Identify which cell holds the provided text, then report its [X, Y] central coordinate. 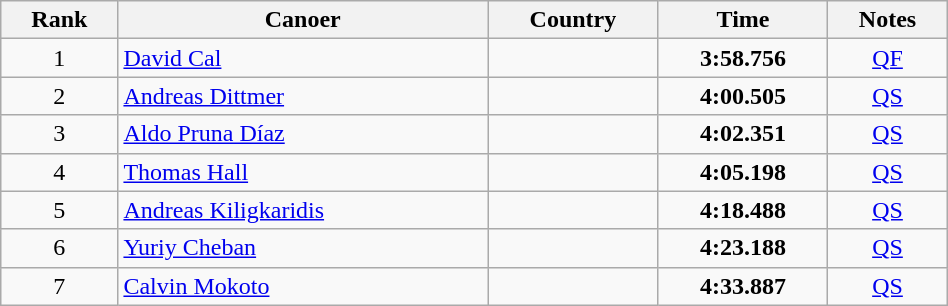
4:33.887 [742, 286]
2 [60, 96]
4:02.351 [742, 134]
Rank [60, 20]
Notes [888, 20]
3:58.756 [742, 58]
QF [888, 58]
Time [742, 20]
1 [60, 58]
Thomas Hall [303, 172]
David Cal [303, 58]
6 [60, 248]
3 [60, 134]
Aldo Pruna Díaz [303, 134]
Country [574, 20]
Canoer [303, 20]
Andreas Dittmer [303, 96]
Andreas Kiligkaridis [303, 210]
7 [60, 286]
4:23.188 [742, 248]
4:18.488 [742, 210]
4 [60, 172]
Yuriy Cheban [303, 248]
4:05.198 [742, 172]
5 [60, 210]
Calvin Mokoto [303, 286]
4:00.505 [742, 96]
